Identify which cell holds the provided text, then report its [x, y] central coordinate. 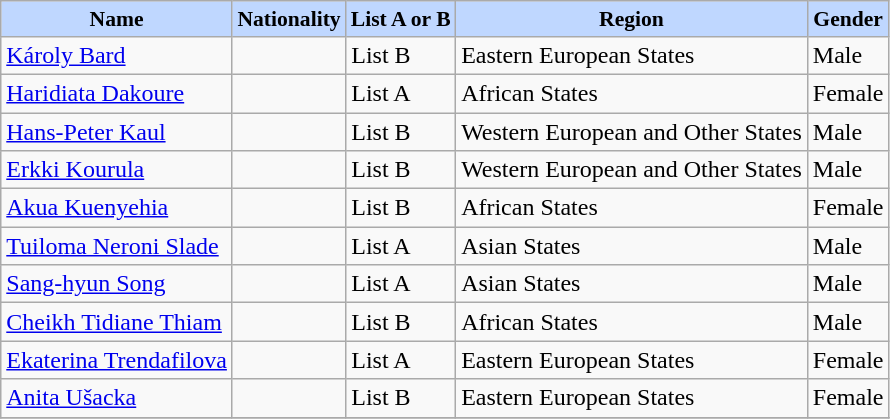
Region [632, 19]
Sang-hyun Song [117, 284]
Name [117, 19]
Nationality [288, 19]
Hans-Peter Kaul [117, 131]
Erkki Kourula [117, 170]
Cheikh Tidiane Thiam [117, 322]
Tuiloma Neroni Slade [117, 246]
List A or B [401, 19]
Gender [848, 19]
Akua Kuenyehia [117, 208]
Haridiata Dakoure [117, 93]
Anita Ušacka [117, 398]
Károly Bard [117, 55]
Ekaterina Trendafilova [117, 360]
